Find where the given text appears and provide that cell's center as [x, y] coordinate. 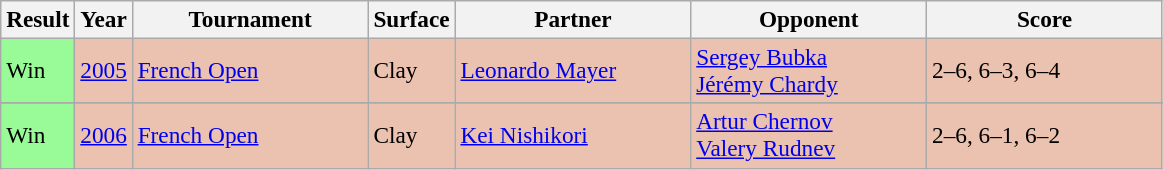
Artur Chernov Valery Rudnev [809, 136]
2006 [104, 136]
Kei Nishikori [573, 136]
Partner [573, 19]
Tournament [250, 19]
Year [104, 19]
Opponent [809, 19]
Surface [412, 19]
2005 [104, 70]
2–6, 6–1, 6–2 [1045, 136]
2–6, 6–3, 6–4 [1045, 70]
Leonardo Mayer [573, 70]
Result [38, 19]
Score [1045, 19]
Sergey Bubka Jérémy Chardy [809, 70]
